For the text-containing cell, return its midpoint in (X, Y) coordinate format. 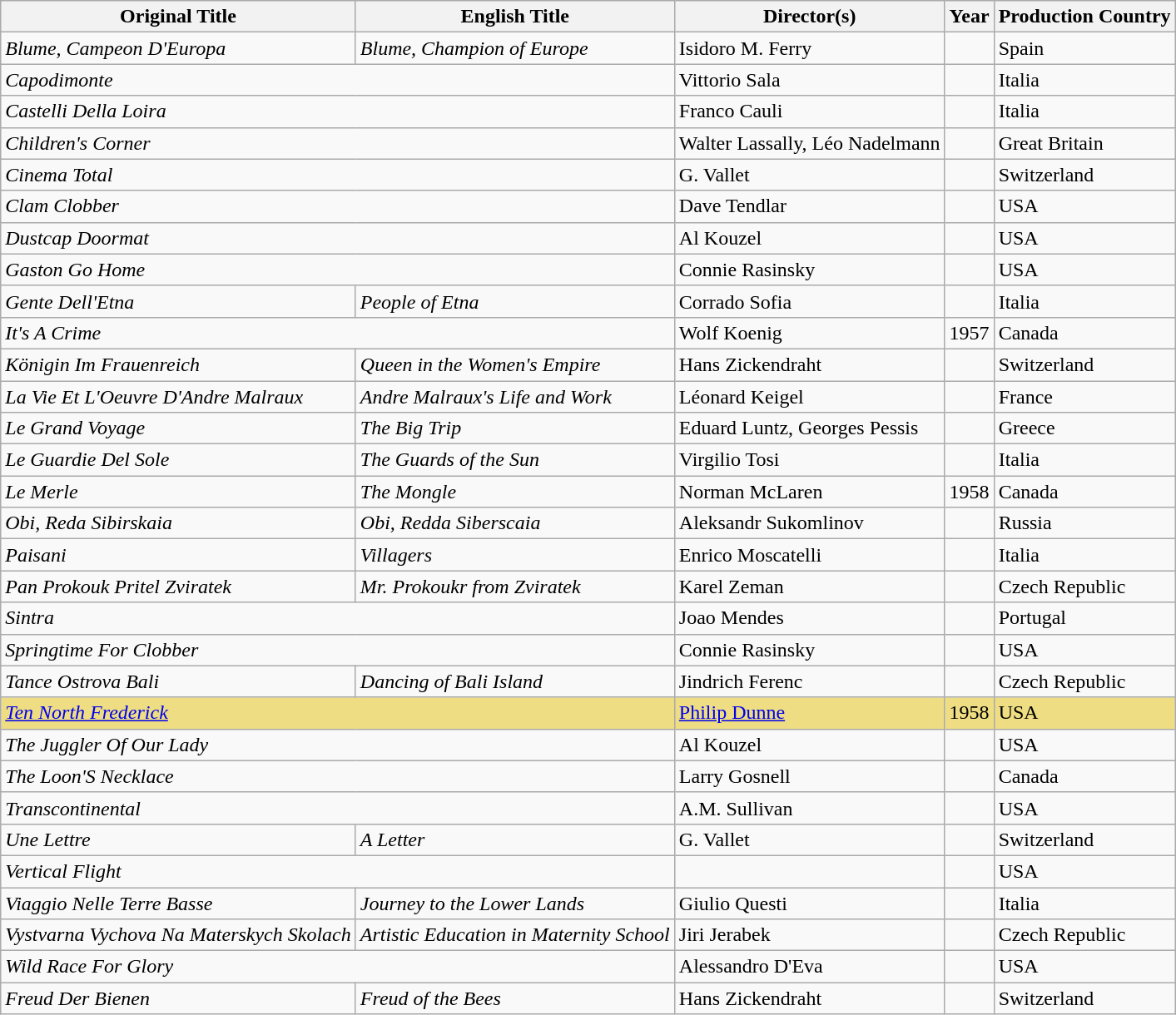
Vertical Flight (338, 871)
Artistic Education in Maternity School (514, 935)
Mr. Prokoukr from Zviratek (514, 587)
Transcontinental (338, 808)
Obi, Reda Sibirskaia (178, 523)
Vittorio Sala (809, 80)
Wild Race For Glory (338, 967)
Springtime For Clobber (338, 650)
Le Merle (178, 492)
A Letter (514, 839)
Giulio Questi (809, 903)
Le Guardie Del Sole (178, 460)
Enrico Moscatelli (809, 555)
People of Etna (514, 301)
Gaston Go Home (338, 270)
Joao Mendes (809, 618)
Karel Zeman (809, 587)
The Guards of the Sun (514, 460)
Pan Prokouk Pritel Zviratek (178, 587)
Philip Dunne (809, 713)
Dancing of Bali Island (514, 681)
A.M. Sullivan (809, 808)
Blume, Campeon D'Europa (178, 48)
Jiri Jerabek (809, 935)
Tance Ostrova Bali (178, 681)
Queen in the Women's Empire (514, 364)
Spain (1084, 48)
Original Title (178, 17)
The Loon'S Necklace (338, 776)
Clam Clobber (338, 206)
Dave Tendlar (809, 206)
Capodimonte (338, 80)
Léonard Keigel (809, 397)
Viaggio Nelle Terre Basse (178, 903)
It's A Crime (338, 333)
Une Lettre (178, 839)
Blume, Champion of Europe (514, 48)
Ten North Frederick (338, 713)
Sintra (338, 618)
Journey to the Lower Lands (514, 903)
Dustcap Doormat (338, 238)
Greece (1084, 428)
Franco Cauli (809, 111)
Castelli Della Loira (338, 111)
The Mongle (514, 492)
1957 (969, 333)
Director(s) (809, 17)
English Title (514, 17)
Paisani (178, 555)
Alessandro D'Eva (809, 967)
Russia (1084, 523)
Corrado Sofia (809, 301)
Production Country (1084, 17)
The Juggler Of Our Lady (338, 745)
Eduard Luntz, Georges Pessis (809, 428)
Children's Corner (338, 143)
The Big Trip (514, 428)
Le Grand Voyage (178, 428)
Freud Der Bienen (178, 998)
La Vie Et L'Oeuvre D'Andre Malraux (178, 397)
Cinema Total (338, 175)
Villagers (514, 555)
Andre Malraux's Life and Work (514, 397)
Aleksandr Sukomlinov (809, 523)
Norman McLaren (809, 492)
Larry Gosnell (809, 776)
France (1084, 397)
Virgilio Tosi (809, 460)
Wolf Koenig (809, 333)
Portugal (1084, 618)
Freud of the Bees (514, 998)
Jindrich Ferenc (809, 681)
Walter Lassally, Léo Nadelmann (809, 143)
Königin Im Frauenreich (178, 364)
Gente Dell'Etna (178, 301)
Vystvarna Vychova Na Materskych Skolach (178, 935)
Great Britain (1084, 143)
Obi, Redda Siberscaia (514, 523)
Year (969, 17)
Isidoro M. Ferry (809, 48)
